Pinpoint the cell where the given text exists, returning its (X, Y) midpoint coordinate. 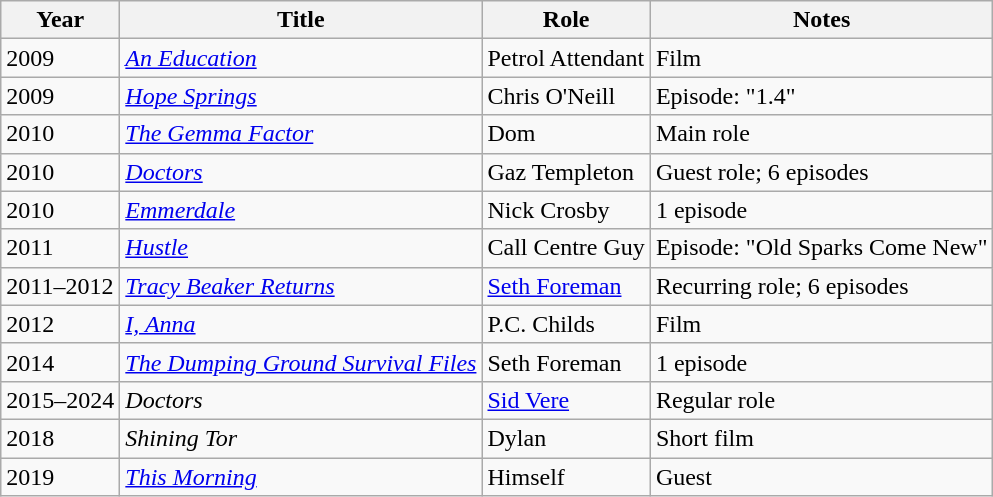
Notes (822, 20)
The Dumping Ground Survival Files (301, 362)
Main role (822, 134)
2015–2024 (60, 400)
Regular role (822, 400)
Year (60, 20)
2019 (60, 477)
An Education (301, 58)
Hope Springs (301, 96)
2018 (60, 438)
Himself (566, 477)
Dylan (566, 438)
Guest role; 6 episodes (822, 172)
Title (301, 20)
2011 (60, 248)
This Morning (301, 477)
Episode: "Old Sparks Come New" (822, 248)
Shining Tor (301, 438)
P.C. Childs (566, 324)
Recurring role; 6 episodes (822, 286)
Sid Vere (566, 400)
Nick Crosby (566, 210)
Role (566, 20)
Petrol Attendant (566, 58)
Emmerdale (301, 210)
Gaz Templeton (566, 172)
The Gemma Factor (301, 134)
I, Anna (301, 324)
2011–2012 (60, 286)
2014 (60, 362)
Tracy Beaker Returns (301, 286)
Hustle (301, 248)
Episode: "1.4" (822, 96)
Call Centre Guy (566, 248)
Short film (822, 438)
Guest (822, 477)
Chris O'Neill (566, 96)
Dom (566, 134)
2012 (60, 324)
